Capture the cell that displays the provided text and extract its (X, Y) central coordinate. 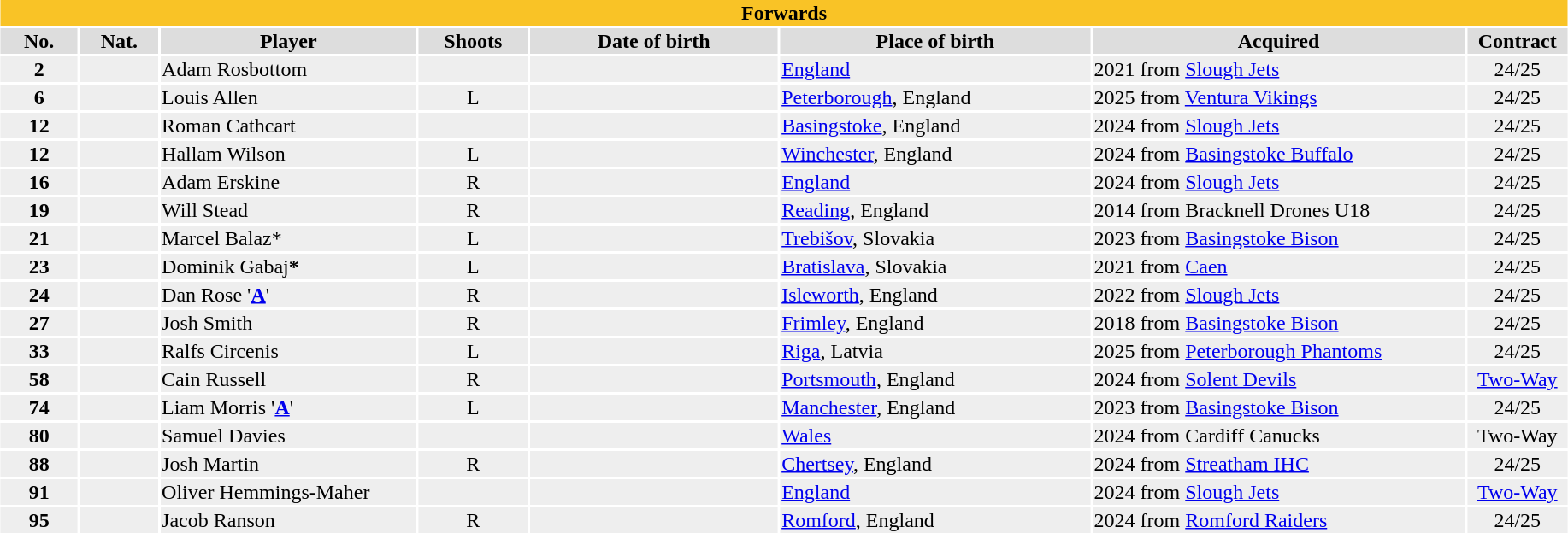
Manchester, England (935, 407)
Winchester, England (935, 154)
24 (39, 295)
Forwards (783, 13)
16 (39, 182)
Roman Cathcart (289, 126)
2024 from Streatham IHC (1279, 464)
91 (39, 492)
2021 from Caen (1279, 266)
21 (39, 238)
Romford, England (935, 520)
Bratislava, Slovakia (935, 266)
Player (289, 41)
2024 from Cardiff Canucks (1279, 436)
Oliver Hemmings-Maher (289, 492)
Adam Erskine (289, 182)
74 (39, 407)
Jacob Ranson (289, 520)
Liam Morris 'A' (289, 407)
80 (39, 436)
2025 from Ventura Vikings (1279, 97)
Isleworth, England (935, 295)
Josh Smith (289, 323)
Will Stead (289, 210)
Dan Rose 'A' (289, 295)
No. (39, 41)
Josh Martin (289, 464)
Portsmouth, England (935, 379)
Wales (935, 436)
2022 from Slough Jets (1279, 295)
Place of birth (935, 41)
33 (39, 351)
Marcel Balaz* (289, 238)
2024 from Basingstoke Buffalo (1279, 154)
Reading, England (935, 210)
6 (39, 97)
2 (39, 69)
19 (39, 210)
27 (39, 323)
Trebišov, Slovakia (935, 238)
95 (39, 520)
58 (39, 379)
2024 from Solent Devils (1279, 379)
Chertsey, England (935, 464)
Dominik Gabaj* (289, 266)
Peterborough, England (935, 97)
Contract (1518, 41)
Adam Rosbottom (289, 69)
Date of birth (654, 41)
2018 from Basingstoke Bison (1279, 323)
2021 from Slough Jets (1279, 69)
Shoots (474, 41)
Samuel Davies (289, 436)
2025 from Peterborough Phantoms (1279, 351)
Riga, Latvia (935, 351)
88 (39, 464)
Frimley, England (935, 323)
2024 from Romford Raiders (1279, 520)
2014 from Bracknell Drones U18 (1279, 210)
Ralfs Circenis (289, 351)
Hallam Wilson (289, 154)
Cain Russell (289, 379)
23 (39, 266)
Louis Allen (289, 97)
Nat. (120, 41)
Acquired (1279, 41)
Basingstoke, England (935, 126)
